Provide the [x, y] coordinate of the cell's center where the given text is located.  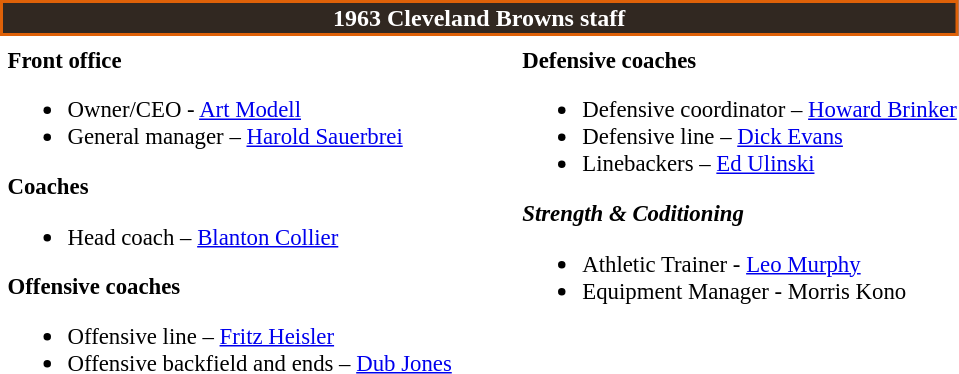
1963 Cleveland Browns staff [479, 18]
